Extract the [X, Y] coordinate from the center of the cell holding the provided text.  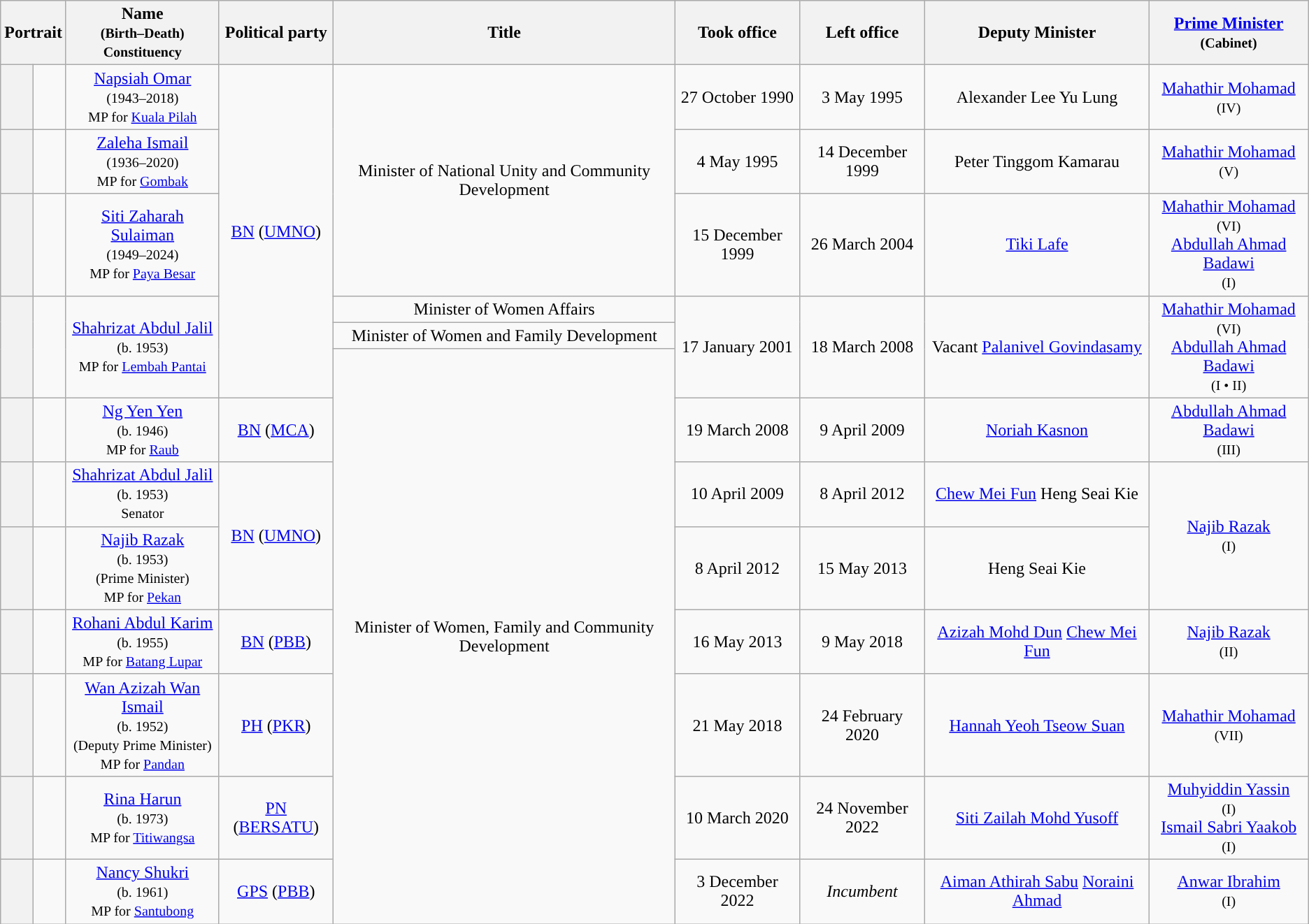
16 May 2013 [737, 642]
Vacant Palanivel Govindasamy [1037, 347]
Anwar Ibrahim(I) [1229, 891]
9 May 2018 [862, 642]
Wan Azizah Wan Ismail(b. 1952)(Deputy Prime Minister) MP for Pandan [143, 725]
Shahrizat Abdul Jalil(b. 1953)Senator [143, 494]
Minister of Women Affairs [503, 309]
Tiki Lafe [1037, 245]
19 March 2008 [737, 430]
10 April 2009 [737, 494]
Minister of Women, Family and Community Development [503, 636]
Portrait [34, 33]
24 November 2022 [862, 818]
Mahathir Mohamad(VII) [1229, 725]
Ng Yen Yen(b. 1946)MP for Raub [143, 430]
Rohani Abdul Karim(b. 1955)MP for Batang Lupar [143, 642]
Noriah Kasnon [1037, 430]
14 December 1999 [862, 161]
Deputy Minister [1037, 33]
3 December 2022 [737, 891]
Siti Zailah Mohd Yusoff [1037, 818]
Siti Zaharah Sulaiman(1949–2024)MP for Paya Besar [143, 245]
Mahathir Mohamad(VI)Abdullah Ahmad Badawi(I • II) [1229, 347]
Najib Razak(I) [1229, 535]
Mahathir Mohamad(IV) [1229, 97]
Aiman Athirah Sabu Noraini Ahmad [1037, 891]
Napsiah Omar(1943–2018)MP for Kuala Pilah [143, 97]
17 January 2001 [737, 347]
9 April 2009 [862, 430]
3 May 1995 [862, 97]
Incumbent [862, 891]
BN (PBB) [276, 642]
26 March 2004 [862, 245]
GPS (PBB) [276, 891]
Zaleha Ismail(1936–2020)MP for Gombak [143, 161]
Nancy Shukri(b. 1961)MP for Santubong [143, 891]
Hannah Yeoh Tseow Suan [1037, 725]
Political party [276, 33]
Heng Seai Kie [1037, 568]
BN (MCA) [276, 430]
Mahathir Mohamad(VI)Abdullah Ahmad Badawi(I) [1229, 245]
PN (BERSATU) [276, 818]
Peter Tinggom Kamarau [1037, 161]
Abdullah Ahmad Badawi(III) [1229, 430]
24 February 2020 [862, 725]
Shahrizat Abdul Jalil(b. 1953)MP for Lembah Pantai [143, 347]
21 May 2018 [737, 725]
15 December 1999 [737, 245]
Chew Mei Fun Heng Seai Kie [1037, 494]
Muhyiddin Yassin(I)Ismail Sabri Yaakob(I) [1229, 818]
Prime Minister(Cabinet) [1229, 33]
Rina Harun(b. 1973)MP for Titiwangsa [143, 818]
Najib Razak(b. 1953)(Prime Minister) MP for Pekan [143, 568]
Minister of Women and Family Development [503, 335]
Alexander Lee Yu Lung [1037, 97]
Name(Birth–Death)Constituency [143, 33]
4 May 1995 [737, 161]
10 March 2020 [737, 818]
Title [503, 33]
Najib Razak(II) [1229, 642]
Left office [862, 33]
27 October 1990 [737, 97]
PH (PKR) [276, 725]
18 March 2008 [862, 347]
Mahathir Mohamad(V) [1229, 161]
15 May 2013 [862, 568]
Azizah Mohd Dun Chew Mei Fun [1037, 642]
Minister of National Unity and Community Development [503, 180]
Took office [737, 33]
